Scan for the cell matching the given text and deliver its (x, y) coordinate at center. 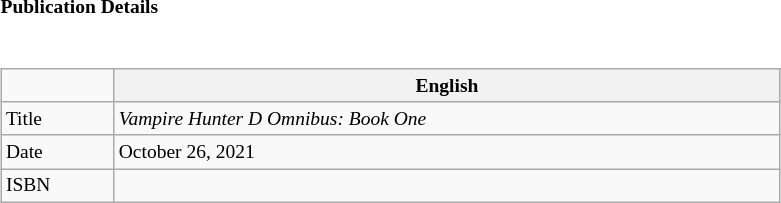
Title (58, 118)
October 26, 2021 (447, 152)
Date (58, 152)
ISBN (58, 186)
English (447, 86)
Vampire Hunter D Omnibus: Book One (447, 118)
